From the cell containing the given text, extract its center point as [x, y] coordinate. 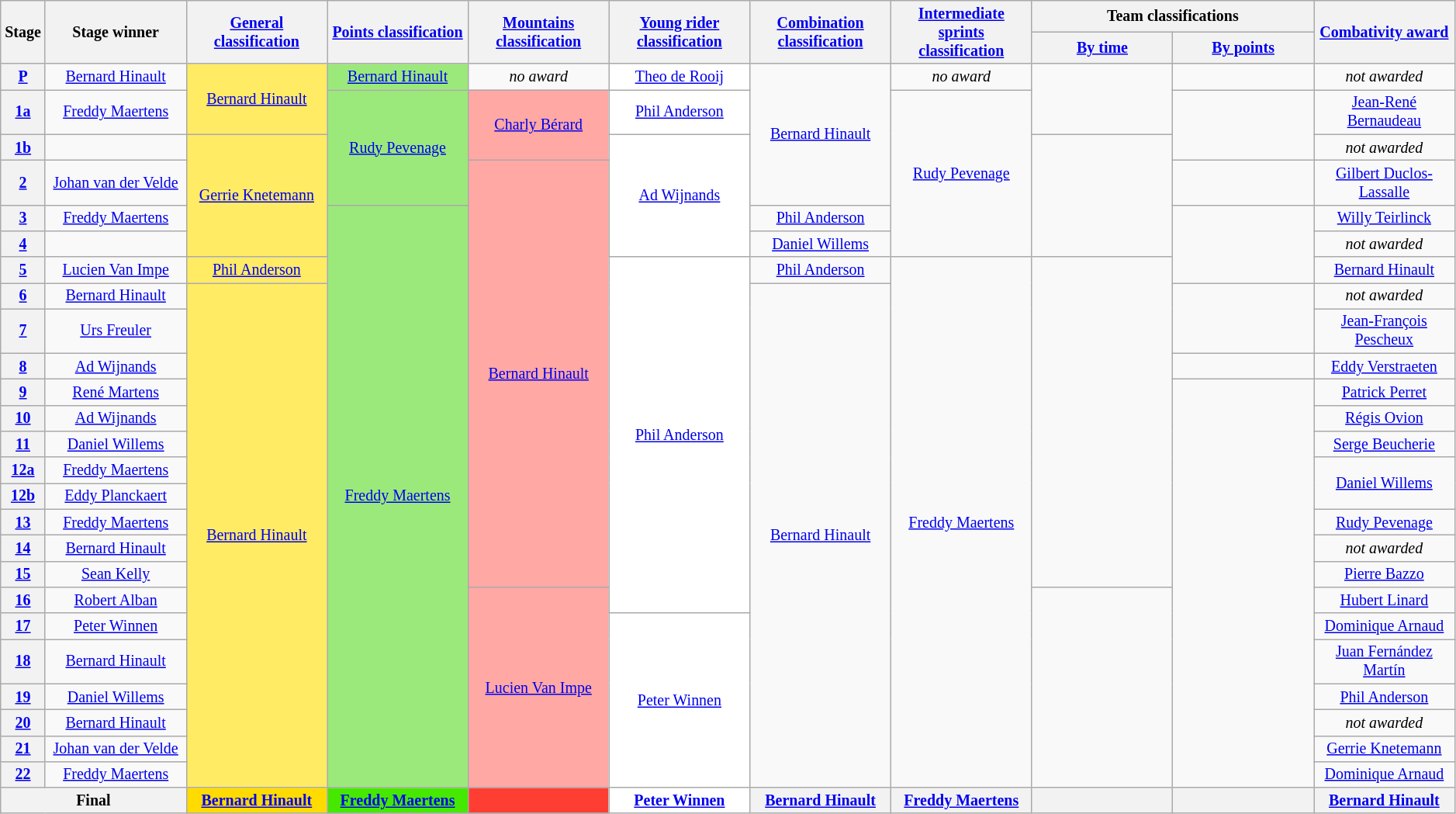
Gilbert Duclos-Lassalle [1385, 183]
2 [23, 183]
Serge Beucherie [1385, 444]
Jean-François Pescheux [1385, 331]
14 [23, 548]
Mountains classification [538, 33]
6 [23, 296]
P [23, 78]
20 [23, 723]
Pierre Bazzo [1385, 574]
Points classification [398, 33]
13 [23, 523]
10 [23, 419]
Willy Teirlinck [1385, 217]
General classification [257, 33]
8 [23, 366]
22 [23, 774]
18 [23, 661]
11 [23, 444]
Intermediate sprints classification [961, 33]
Final [93, 801]
17 [23, 625]
7 [23, 331]
Jean-René Bernaudeau [1385, 112]
Robert Alban [116, 601]
Urs Freuler [116, 331]
1b [23, 147]
5 [23, 270]
4 [23, 244]
Eddy Planckaert [116, 497]
19 [23, 697]
Stage winner [116, 33]
Sean Kelly [116, 574]
9 [23, 393]
Theo de Rooij [680, 78]
Eddy Verstraeten [1385, 366]
Team classifications [1173, 17]
Hubert Linard [1385, 601]
15 [23, 574]
1a [23, 112]
Combativity award [1385, 33]
21 [23, 748]
16 [23, 601]
Combination classification [821, 33]
12b [23, 497]
Patrick Perret [1385, 393]
René Martens [116, 393]
By points [1243, 48]
Charly Bérard [538, 126]
3 [23, 217]
12a [23, 470]
By time [1102, 48]
Juan Fernández Martín [1385, 661]
Stage [23, 33]
Young rider classification [680, 33]
Régis Ovion [1385, 419]
